Return the [X, Y] coordinate for the center point of the cell that contains the specified text.  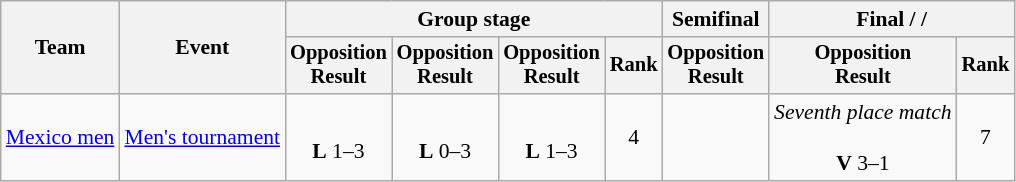
Semifinal [716, 19]
Group stage [474, 19]
Final / / [892, 19]
L 0–3 [446, 138]
Event [202, 48]
7 [986, 138]
4 [634, 138]
Seventh place matchV 3–1 [863, 138]
Men's tournament [202, 138]
Mexico men [60, 138]
Team [60, 48]
